For the text-containing cell, return its midpoint in (X, Y) coordinate format. 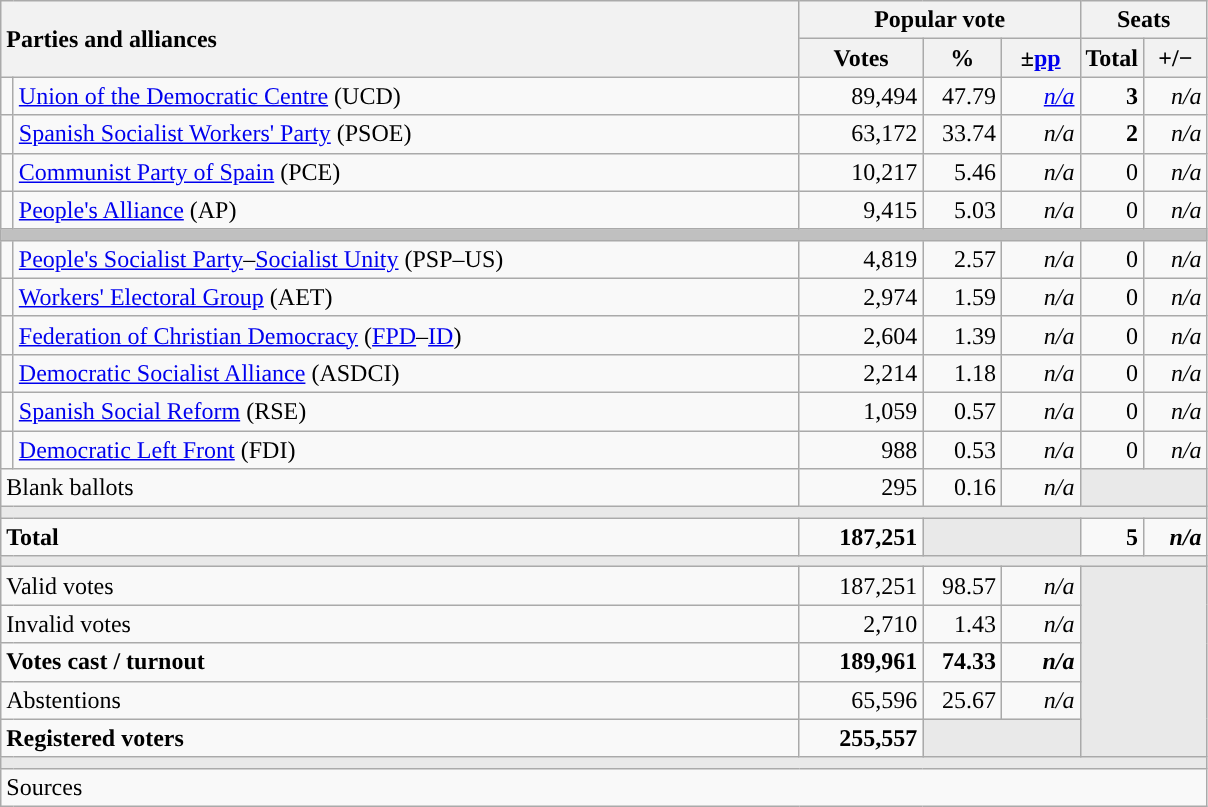
89,494 (861, 96)
2,710 (861, 624)
295 (861, 488)
0.53 (962, 449)
2.57 (962, 259)
Union of the Democratic Centre (UCD) (406, 96)
Blank ballots (400, 488)
74.33 (962, 662)
1,059 (861, 411)
1.59 (962, 297)
Abstentions (400, 700)
5 (1112, 537)
Communist Party of Spain (PCE) (406, 172)
% (962, 58)
2,974 (861, 297)
2,214 (861, 373)
Invalid votes (400, 624)
47.79 (962, 96)
5.46 (962, 172)
255,557 (861, 738)
2,604 (861, 335)
65,596 (861, 700)
Spanish Social Reform (RSE) (406, 411)
Votes (861, 58)
988 (861, 449)
Votes cast / turnout (400, 662)
1.39 (962, 335)
Sources (604, 787)
Popular vote (940, 20)
Democratic Left Front (FDI) (406, 449)
±pp (1040, 58)
Valid votes (400, 586)
25.67 (962, 700)
1.18 (962, 373)
0.16 (962, 488)
4,819 (861, 259)
Federation of Christian Democracy (FPD–ID) (406, 335)
Democratic Socialist Alliance (ASDCI) (406, 373)
5.03 (962, 210)
2 (1112, 134)
98.57 (962, 586)
3 (1112, 96)
9,415 (861, 210)
People's Alliance (AP) (406, 210)
Registered voters (400, 738)
Seats (1144, 20)
+/− (1176, 58)
189,961 (861, 662)
Parties and alliances (400, 39)
People's Socialist Party–Socialist Unity (PSP–US) (406, 259)
63,172 (861, 134)
Spanish Socialist Workers' Party (PSOE) (406, 134)
33.74 (962, 134)
1.43 (962, 624)
10,217 (861, 172)
0.57 (962, 411)
Workers' Electoral Group (AET) (406, 297)
